Determine the [X, Y] coordinate at the center of the cell enclosing the given text.  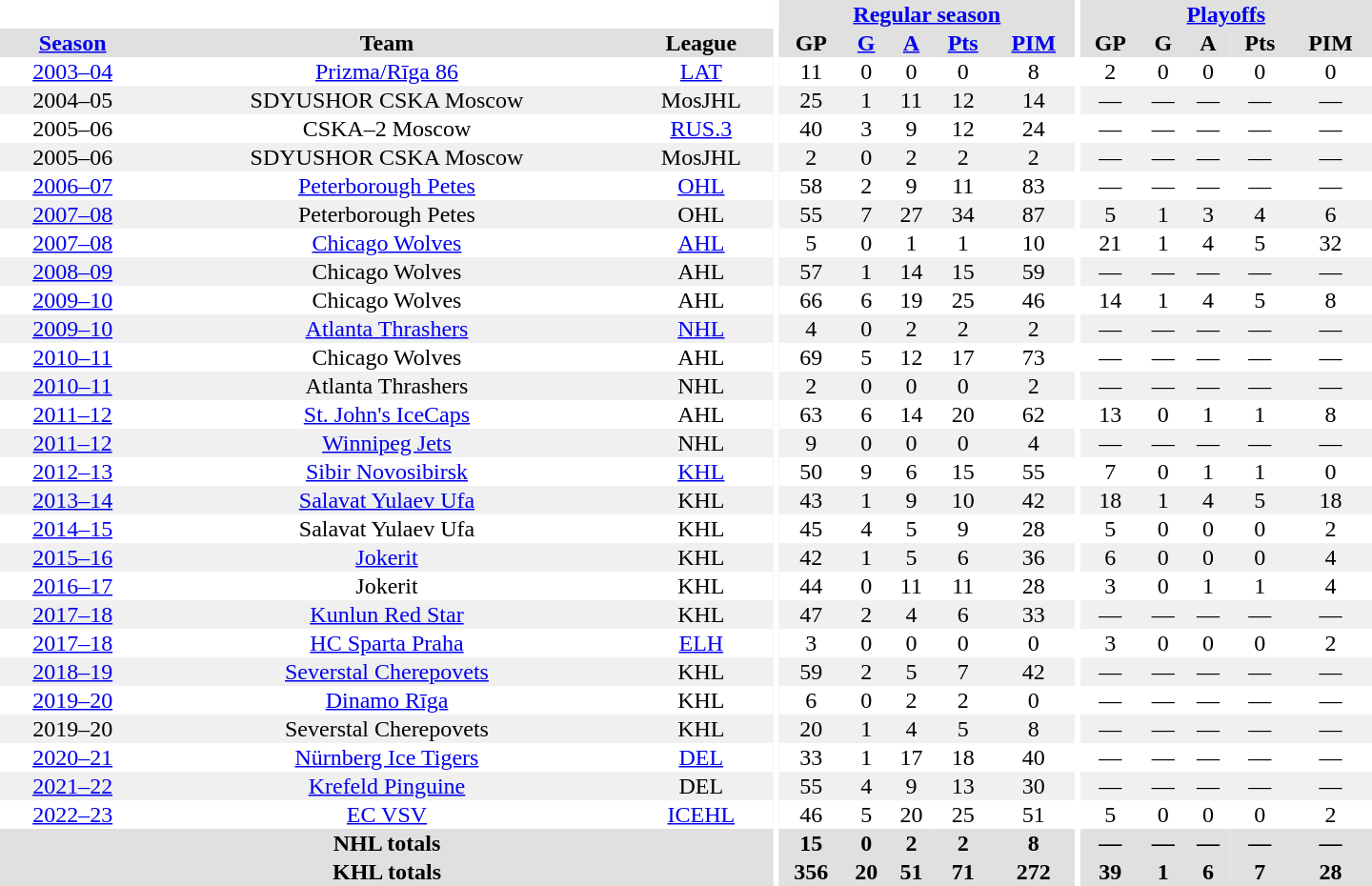
2018–19 [72, 672]
Regular season [926, 14]
19 [911, 300]
ICEHL [701, 815]
2006–07 [72, 186]
2020–21 [72, 757]
Nürnberg Ice Tigers [387, 757]
ELH [701, 643]
45 [811, 529]
Playoffs [1226, 14]
62 [1033, 414]
34 [962, 214]
Sibir Novosibirsk [387, 472]
66 [811, 300]
2003–04 [72, 71]
30 [1033, 786]
Kunlun Red Star [387, 614]
24 [1033, 129]
87 [1033, 214]
83 [1033, 186]
Prizma/Rīga 86 [387, 71]
EC VSV [387, 815]
36 [1033, 557]
2015–16 [72, 557]
Team [387, 43]
2014–15 [72, 529]
71 [962, 872]
58 [811, 186]
Krefeld Pinguine [387, 786]
RUS.3 [701, 129]
50 [811, 472]
44 [811, 586]
2013–14 [72, 500]
69 [811, 357]
League [701, 43]
2016–17 [72, 586]
CSKA–2 Moscow [387, 129]
2008–09 [72, 272]
2004–05 [72, 100]
NHL totals [387, 843]
27 [911, 214]
32 [1330, 243]
47 [811, 614]
39 [1111, 872]
57 [811, 272]
St. John's IceCaps [387, 414]
43 [811, 500]
HC Sparta Praha [387, 643]
2022–23 [72, 815]
272 [1033, 872]
Dinamo Rīga [387, 700]
73 [1033, 357]
2012–13 [72, 472]
63 [811, 414]
KHL totals [387, 872]
LAT [701, 71]
Season [72, 43]
356 [811, 872]
2021–22 [72, 786]
Winnipeg Jets [387, 443]
21 [1111, 243]
